Detect which cell encompasses the target text, then output its (X, Y) center coordinate. 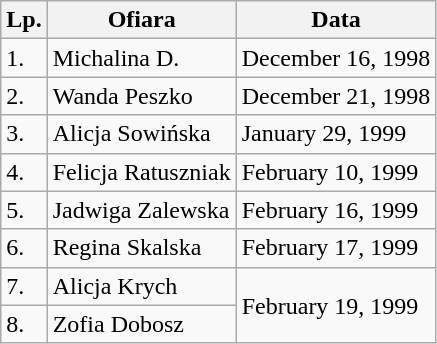
Data (336, 20)
February 16, 1999 (336, 210)
Alicja Krych (142, 286)
January 29, 1999 (336, 134)
1. (24, 58)
Wanda Peszko (142, 96)
3. (24, 134)
7. (24, 286)
4. (24, 172)
February 17, 1999 (336, 248)
Alicja Sowińska (142, 134)
2. (24, 96)
8. (24, 324)
February 10, 1999 (336, 172)
Lp. (24, 20)
February 19, 1999 (336, 305)
Regina Skalska (142, 248)
5. (24, 210)
Michalina D. (142, 58)
Ofiara (142, 20)
Jadwiga Zalewska (142, 210)
Zofia Dobosz (142, 324)
December 16, 1998 (336, 58)
6. (24, 248)
Felicja Ratuszniak (142, 172)
December 21, 1998 (336, 96)
